Search for the cell housing the specified text and yield its [x, y] center coordinate. 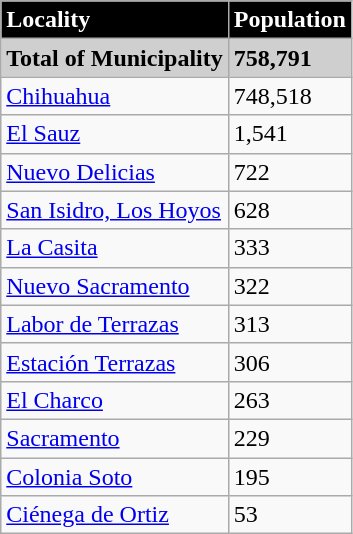
229 [290, 438]
313 [290, 324]
La Casita [115, 248]
722 [290, 172]
Population [290, 20]
Nuevo Delicias [115, 172]
Locality [115, 20]
El Sauz [115, 134]
Labor de Terrazas [115, 324]
Total of Municipality [115, 58]
53 [290, 515]
322 [290, 286]
195 [290, 477]
San Isidro, Los Hoyos [115, 210]
758,791 [290, 58]
748,518 [290, 96]
El Charco [115, 400]
Estación Terrazas [115, 362]
Ciénega de Ortiz [115, 515]
1,541 [290, 134]
Nuevo Sacramento [115, 286]
628 [290, 210]
306 [290, 362]
Colonia Soto [115, 477]
263 [290, 400]
333 [290, 248]
Chihuahua [115, 96]
Sacramento [115, 438]
